Find where the given text appears and provide that cell's center as [x, y] coordinate. 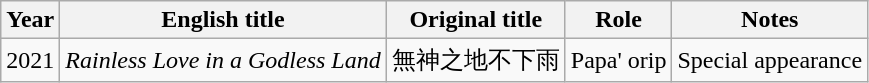
Notes [770, 20]
English title [223, 20]
Papa' orip [618, 60]
Rainless Love in a Godless Land [223, 60]
無神之地不下雨 [476, 60]
Original title [476, 20]
Role [618, 20]
2021 [30, 60]
Year [30, 20]
Special appearance [770, 60]
